Capture the cell that displays the provided text and extract its [x, y] central coordinate. 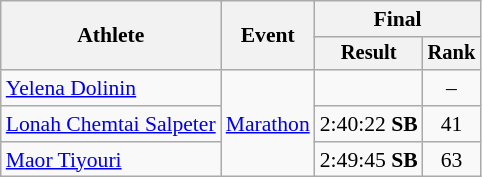
Rank [452, 54]
2:40:22 SB [369, 124]
Marathon [268, 124]
– [452, 88]
Event [268, 36]
Yelena Dolinin [111, 88]
Lonah Chemtai Salpeter [111, 124]
Final [398, 19]
Athlete [111, 36]
Result [369, 54]
41 [452, 124]
